Locate the cell with the specified text and output its [x, y] center coordinate. 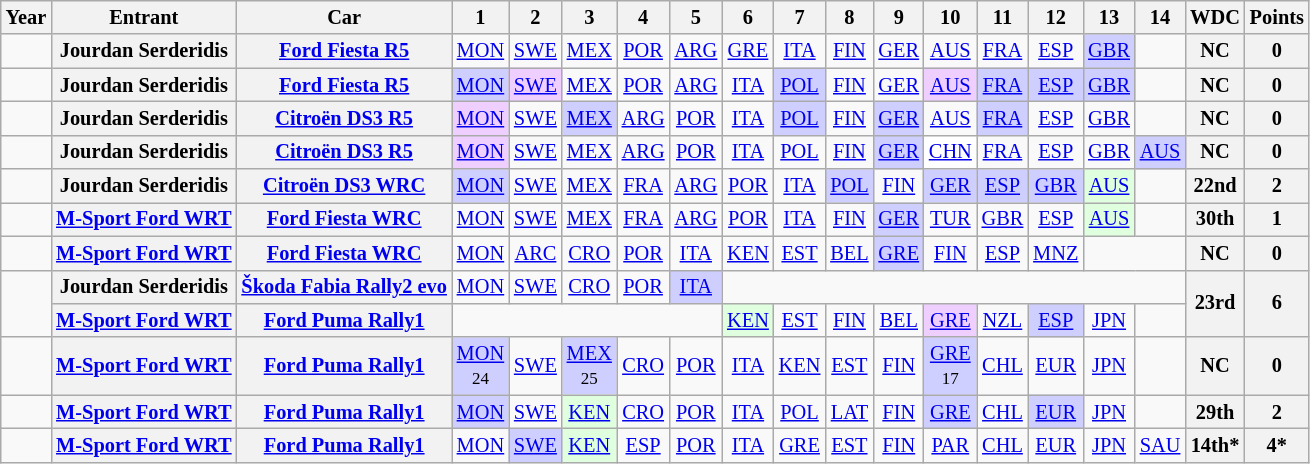
WDC [1215, 17]
PAR [950, 445]
Points [1277, 17]
MEX25 [590, 366]
3 [590, 17]
7 [800, 17]
22nd [1215, 186]
30th [1215, 219]
9 [899, 17]
Entrant [144, 17]
Škoda Fabia Rally2 evo [344, 287]
14 [1160, 17]
ARC [536, 253]
NZL [1003, 320]
4* [1277, 445]
23rd [1215, 304]
MON24 [480, 366]
5 [696, 17]
29th [1215, 412]
GRE17 [950, 366]
MNZ [1056, 253]
SAU [1160, 445]
13 [1109, 17]
8 [849, 17]
Citroën DS3 WRC [344, 186]
CHN [950, 152]
Car [344, 17]
12 [1056, 17]
LAT [849, 412]
14th* [1215, 445]
11 [1003, 17]
Year [26, 17]
10 [950, 17]
TUR [950, 219]
4 [644, 17]
